Search for the cell housing the specified text and yield its (x, y) center coordinate. 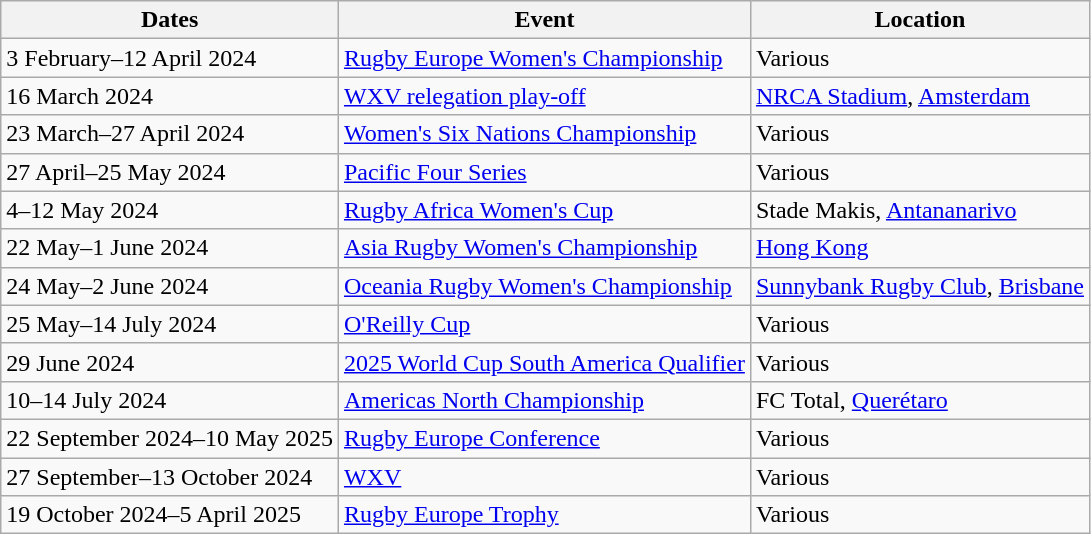
27 September–13 October 2024 (170, 477)
23 March–27 April 2024 (170, 134)
2025 World Cup South America Qualifier (544, 362)
3 February–12 April 2024 (170, 58)
Americas North Championship (544, 400)
Event (544, 20)
29 June 2024 (170, 362)
Stade Makis, Antananarivo (920, 210)
10–14 July 2024 (170, 400)
Rugby Europe Trophy (544, 515)
27 April–25 May 2024 (170, 172)
Pacific Four Series (544, 172)
Rugby Europe Conference (544, 438)
25 May–14 July 2024 (170, 324)
22 September 2024–10 May 2025 (170, 438)
22 May–1 June 2024 (170, 248)
Dates (170, 20)
WXV (544, 477)
Rugby Africa Women's Cup (544, 210)
Sunnybank Rugby Club, Brisbane (920, 286)
O'Reilly Cup (544, 324)
4–12 May 2024 (170, 210)
Rugby Europe Women's Championship (544, 58)
NRCA Stadium, Amsterdam (920, 96)
19 October 2024–5 April 2025 (170, 515)
Asia Rugby Women's Championship (544, 248)
FC Total, Querétaro (920, 400)
24 May–2 June 2024 (170, 286)
Oceania Rugby Women's Championship (544, 286)
Women's Six Nations Championship (544, 134)
16 March 2024 (170, 96)
Location (920, 20)
Hong Kong (920, 248)
WXV relegation play-off (544, 96)
